Detect which cell encompasses the target text, then output its (x, y) center coordinate. 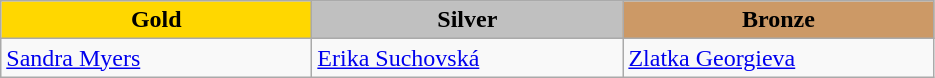
Erika Suchovská (468, 58)
Sandra Myers (156, 58)
Silver (468, 20)
Zlatka Georgieva (778, 58)
Bronze (778, 20)
Gold (156, 20)
